Determine the [x, y] coordinate at the center of the cell enclosing the given text.  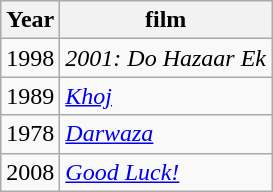
1998 [30, 58]
film [166, 20]
Darwaza [166, 134]
2008 [30, 172]
2001: Do Hazaar Ek [166, 58]
1989 [30, 96]
Khoj [166, 96]
Good Luck! [166, 172]
Year [30, 20]
1978 [30, 134]
